Detect which cell encompasses the target text, then output its [x, y] center coordinate. 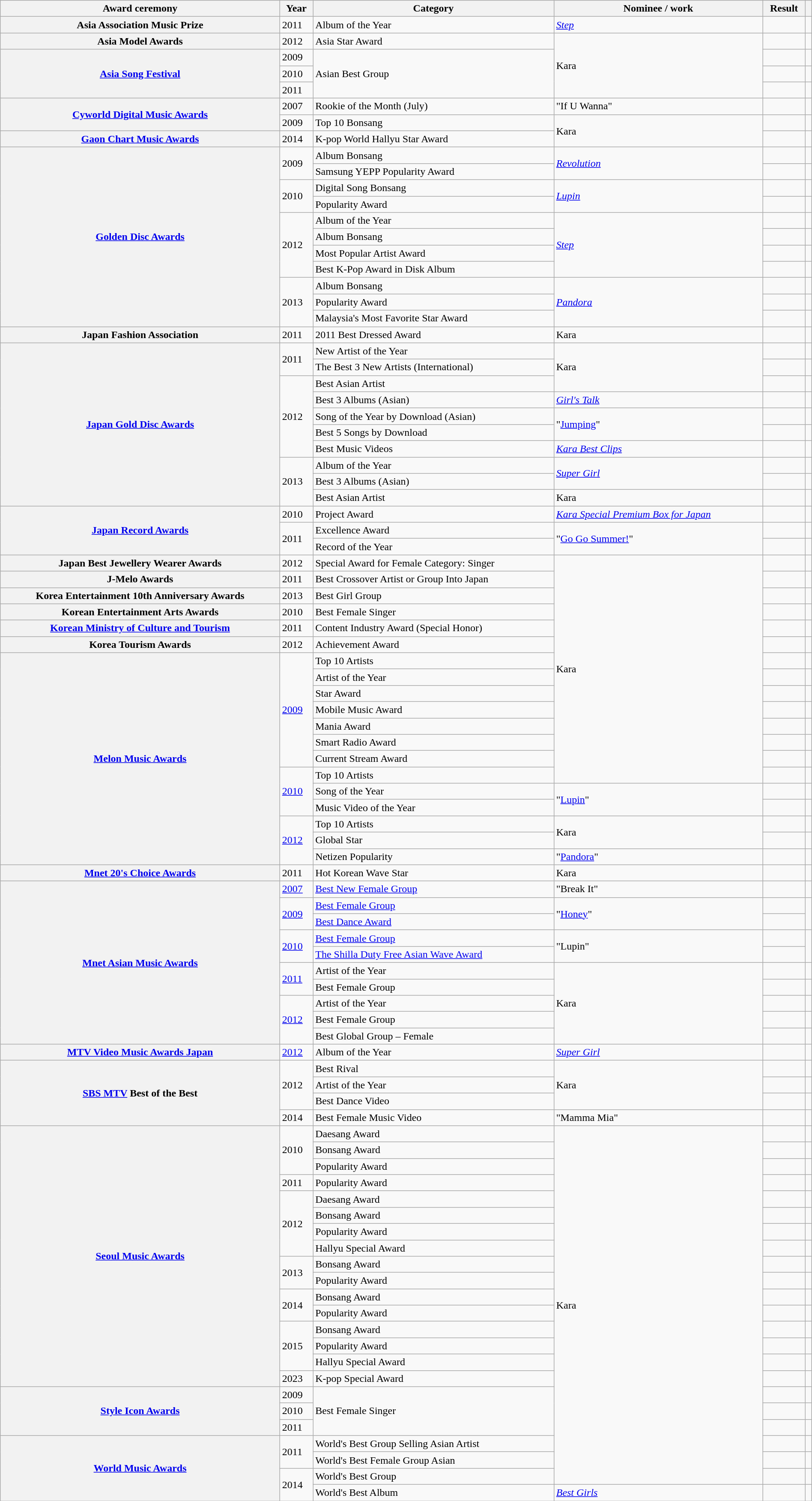
Hot Korean Wave Star [433, 873]
Melon Music Awards [140, 758]
J-Melo Awards [140, 579]
Global Star [433, 840]
Song of the Year by Download (Asian) [433, 416]
World Music Awards [140, 1468]
Japan Gold Disc Awards [140, 424]
"Jumping" [658, 424]
Mnet Asian Music Awards [140, 962]
Lupin [658, 196]
Asia Association Music Prize [140, 25]
MTV Video Music Awards Japan [140, 1052]
Japan Record Awards [140, 530]
"Go Go Summer!" [658, 539]
SBS MTV Best of the Best [140, 1093]
Korea Entertainment 10th Anniversary Awards [140, 596]
Excellence Award [433, 530]
"Break It" [658, 889]
Revolution [658, 163]
World's Best Album [433, 1492]
"If U Wanna" [658, 106]
Best Dance Video [433, 1101]
"Honey" [658, 914]
Kara Special Premium Box for Japan [658, 514]
Korean Entertainment Arts Awards [140, 612]
New Artist of the Year [433, 351]
Mania Award [433, 726]
"Pandora" [658, 857]
Golden Disc Awards [140, 237]
K-pop World Hallyu Star Award [433, 139]
Asia Star Award [433, 41]
Achievement Award [433, 644]
Asia Model Awards [140, 41]
Digital Song Bonsang [433, 188]
Seoul Music Awards [140, 1256]
Most Popular Artist Award [433, 253]
2015 [296, 1346]
Nominee / work [658, 9]
Year [296, 9]
Smart Radio Award [433, 743]
Korean Ministry of Culture and Tourism [140, 628]
Best Girls [658, 1492]
2011 Best Dressed Award [433, 335]
K-pop Special Award [433, 1378]
Best Crossover Artist or Group Into Japan [433, 579]
Special Award for Female Category: Singer [433, 563]
Kara Best Clips [658, 449]
2023 [296, 1378]
Song of the Year [433, 791]
Best Music Videos [433, 449]
Best K-Pop Award in Disk Album [433, 270]
Best Dance Award [433, 922]
World's Best Group Selling Asian Artist [433, 1444]
Japan Best Jewellery Wearer Awards [140, 563]
Project Award [433, 514]
Gaon Chart Music Awards [140, 139]
Girl's Talk [658, 400]
The Shilla Duty Free Asian Wave Award [433, 954]
Best 5 Songs by Download [433, 432]
Current Stream Award [433, 759]
Content Industry Award (Special Honor) [433, 628]
Top 10 Bonsang [433, 123]
Asia Song Festival [140, 74]
Cyworld Digital Music Awards [140, 114]
Best Girl Group [433, 596]
Samsung YEPP Popularity Award [433, 171]
The Best 3 New Artists (International) [433, 367]
Award ceremony [140, 9]
Mnet 20's Choice Awards [140, 873]
Best Female Music Video [433, 1118]
Korea Tourism Awards [140, 644]
Music Video of the Year [433, 808]
Record of the Year [433, 547]
Japan Fashion Association [140, 335]
World's Best Group [433, 1476]
Best Rival [433, 1069]
Best New Female Group [433, 889]
World's Best Female Group Asian [433, 1460]
Category [433, 9]
Best Global Group – Female [433, 1036]
Rookie of the Month (July) [433, 106]
Asian Best Group [433, 74]
Netizen Popularity [433, 857]
Mobile Music Award [433, 710]
"Mamma Mia" [658, 1118]
Pandora [658, 302]
Star Award [433, 693]
Malaysia's Most Favorite Star Award [433, 318]
Style Icon Awards [140, 1411]
Result [784, 9]
